Scan for the cell matching the given text and deliver its [X, Y] coordinate at center. 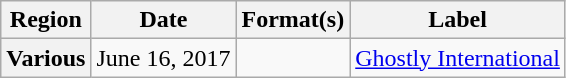
Label [458, 20]
Various [46, 58]
Date [164, 20]
Format(s) [293, 20]
Ghostly International [458, 58]
Region [46, 20]
June 16, 2017 [164, 58]
